Detect which cell encompasses the target text, then output its (x, y) center coordinate. 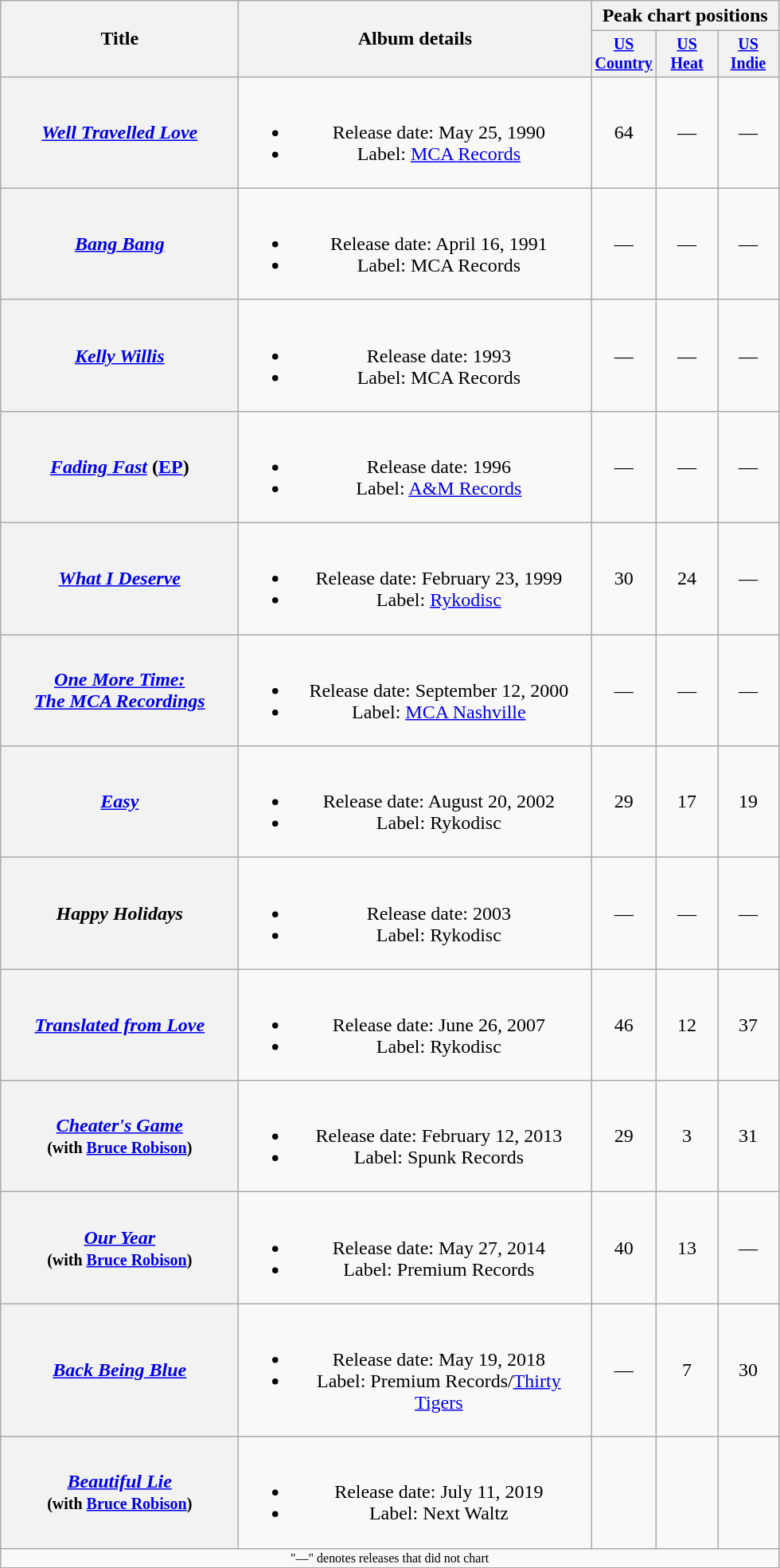
Release date: July 11, 2019Label: Next Waltz (415, 1492)
US Heat (688, 54)
Release date: May 25, 1990Label: MCA Records (415, 132)
Title (119, 39)
Release date: May 27, 2014Label: Premium Records (415, 1248)
40 (624, 1248)
19 (748, 802)
US Indie (748, 54)
Release date: 2003Label: Rykodisc (415, 913)
Release date: September 12, 2000Label: MCA Nashville (415, 690)
Cheater's Game(with Bruce Robison) (119, 1136)
Back Being Blue (119, 1370)
Our Year(with Bruce Robison) (119, 1248)
Beautiful Lie(with Bruce Robison) (119, 1492)
Fading Fast (EP) (119, 467)
Release date: 1993Label: MCA Records (415, 355)
Release date: May 19, 2018Label: Premium Records/Thirty Tigers (415, 1370)
7 (688, 1370)
Bang Bang (119, 244)
12 (688, 1025)
Release date: February 23, 1999Label: Rykodisc (415, 579)
Happy Holidays (119, 913)
Translated from Love (119, 1025)
Release date: August 20, 2002Label: Rykodisc (415, 802)
Peak chart positions (685, 16)
24 (688, 579)
Well Travelled Love (119, 132)
17 (688, 802)
31 (748, 1136)
46 (624, 1025)
Album details (415, 39)
3 (688, 1136)
Easy (119, 802)
One More Time:The MCA Recordings (119, 690)
Release date: April 16, 1991Label: MCA Records (415, 244)
Kelly Willis (119, 355)
37 (748, 1025)
64 (624, 132)
US Country (624, 54)
What I Deserve (119, 579)
Release date: June 26, 2007Label: Rykodisc (415, 1025)
"—" denotes releases that did not chart (390, 1558)
Release date: February 12, 2013Label: Spunk Records (415, 1136)
13 (688, 1248)
Release date: 1996Label: A&M Records (415, 467)
